From the cell containing the given text, extract its center point as (X, Y) coordinate. 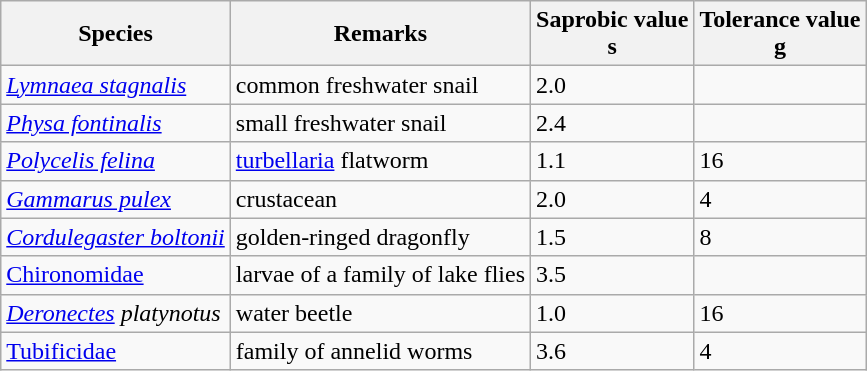
Tolerance valueg (780, 34)
common freshwater snail (380, 85)
water beetle (380, 313)
Chironomidae (116, 275)
turbellaria flatworm (380, 161)
Deronectes platynotus (116, 313)
crustacean (380, 199)
2.4 (612, 123)
Species (116, 34)
Gammarus pulex (116, 199)
1.5 (612, 237)
Tubificidae (116, 351)
family of annelid worms (380, 351)
Polycelis felina (116, 161)
3.6 (612, 351)
Remarks (380, 34)
Lymnaea stagnalis (116, 85)
1.0 (612, 313)
3.5 (612, 275)
Physa fontinalis (116, 123)
golden-ringed dragonfly (380, 237)
larvae of a family of lake flies (380, 275)
8 (780, 237)
Saprobic values (612, 34)
Cordulegaster boltonii (116, 237)
small freshwater snail (380, 123)
1.1 (612, 161)
